Provide the (X, Y) coordinate of the cell's center where the given text is located.  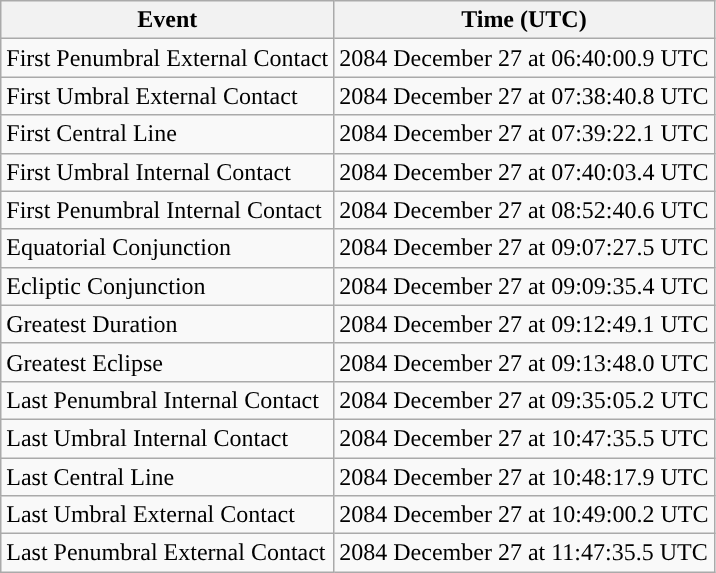
2084 December 27 at 06:40:00.9 UTC (524, 58)
2084 December 27 at 07:40:03.4 UTC (524, 172)
2084 December 27 at 10:48:17.9 UTC (524, 477)
Last Central Line (168, 477)
Last Umbral External Contact (168, 515)
First Central Line (168, 134)
2084 December 27 at 11:47:35.5 UTC (524, 553)
First Umbral External Contact (168, 96)
2084 December 27 at 08:52:40.6 UTC (524, 210)
2084 December 27 at 07:39:22.1 UTC (524, 134)
Ecliptic Conjunction (168, 286)
Last Penumbral Internal Contact (168, 400)
Equatorial Conjunction (168, 248)
Greatest Duration (168, 324)
2084 December 27 at 09:09:35.4 UTC (524, 286)
2084 December 27 at 07:38:40.8 UTC (524, 96)
2084 December 27 at 10:47:35.5 UTC (524, 438)
First Umbral Internal Contact (168, 172)
Event (168, 20)
2084 December 27 at 09:35:05.2 UTC (524, 400)
Last Penumbral External Contact (168, 553)
2084 December 27 at 09:13:48.0 UTC (524, 362)
Last Umbral Internal Contact (168, 438)
2084 December 27 at 09:07:27.5 UTC (524, 248)
2084 December 27 at 10:49:00.2 UTC (524, 515)
First Penumbral External Contact (168, 58)
Time (UTC) (524, 20)
2084 December 27 at 09:12:49.1 UTC (524, 324)
First Penumbral Internal Contact (168, 210)
Greatest Eclipse (168, 362)
